Find where the given text appears and provide that cell's center as (X, Y) coordinate. 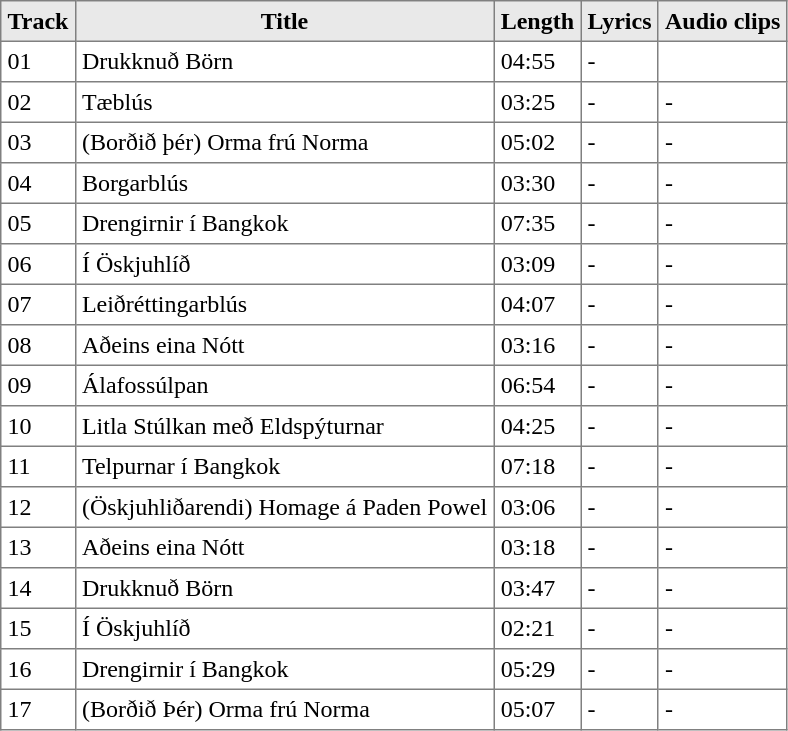
06 (38, 264)
Length (538, 21)
02 (38, 102)
Lyrics (620, 21)
Álafossúlpan (284, 385)
01 (38, 61)
05:07 (538, 709)
Audio clips (722, 21)
02:21 (538, 628)
Title (284, 21)
16 (38, 669)
03:30 (538, 183)
03:09 (538, 264)
(Borðið þér) Orma frú Norma (284, 142)
(Öskjuhliðarendi) Homage á Paden Powel (284, 507)
05:29 (538, 669)
Borgarblús (284, 183)
03:25 (538, 102)
05 (38, 223)
03 (38, 142)
03:47 (538, 588)
13 (38, 547)
07 (38, 304)
10 (38, 426)
17 (38, 709)
06:54 (538, 385)
04:55 (538, 61)
Litla Stúlkan með Eldspýturnar (284, 426)
03:06 (538, 507)
Track (38, 21)
09 (38, 385)
Leiðréttingarblús (284, 304)
04:25 (538, 426)
07:35 (538, 223)
03:16 (538, 345)
14 (38, 588)
15 (38, 628)
11 (38, 466)
04:07 (538, 304)
05:02 (538, 142)
Tæblús (284, 102)
04 (38, 183)
07:18 (538, 466)
08 (38, 345)
(Borðið Þér) Orma frú Norma (284, 709)
03:18 (538, 547)
12 (38, 507)
Telpurnar í Bangkok (284, 466)
